Return (X, Y) of the center of cell containing provided text 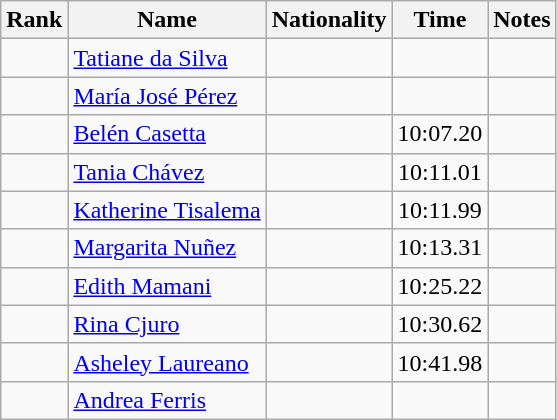
Time (440, 20)
Belén Casetta (167, 134)
10:30.62 (440, 324)
Rina Cjuro (167, 324)
10:11.99 (440, 210)
Katherine Tisalema (167, 210)
Notes (522, 20)
10:07.20 (440, 134)
10:11.01 (440, 172)
Asheley Laureano (167, 362)
Margarita Nuñez (167, 248)
Andrea Ferris (167, 400)
Name (167, 20)
10:25.22 (440, 286)
María José Pérez (167, 96)
Rank (34, 20)
Nationality (329, 20)
Tania Chávez (167, 172)
10:41.98 (440, 362)
Tatiane da Silva (167, 58)
10:13.31 (440, 248)
Edith Mamani (167, 286)
